Provide the [X, Y] coordinate of the cell's center where the given text is located.  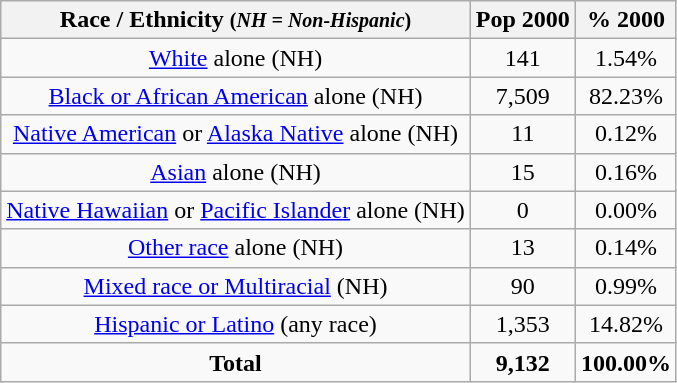
Other race alone (NH) [236, 248]
14.82% [626, 324]
Asian alone (NH) [236, 172]
1,353 [522, 324]
13 [522, 248]
82.23% [626, 96]
0 [522, 210]
% 2000 [626, 20]
11 [522, 134]
Total [236, 362]
15 [522, 172]
0.16% [626, 172]
White alone (NH) [236, 58]
9,132 [522, 362]
100.00% [626, 362]
Mixed race or Multiracial (NH) [236, 286]
Native American or Alaska Native alone (NH) [236, 134]
Pop 2000 [522, 20]
90 [522, 286]
Race / Ethnicity (NH = Non-Hispanic) [236, 20]
0.00% [626, 210]
0.12% [626, 134]
Native Hawaiian or Pacific Islander alone (NH) [236, 210]
Hispanic or Latino (any race) [236, 324]
141 [522, 58]
0.14% [626, 248]
1.54% [626, 58]
Black or African American alone (NH) [236, 96]
0.99% [626, 286]
7,509 [522, 96]
